Determine the (x, y) coordinate at the center of the cell enclosing the given text.  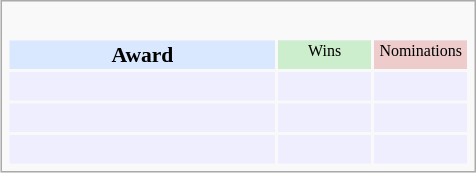
Award (143, 54)
Wins (324, 54)
Nominations (420, 54)
